For the text-containing cell, return its midpoint in (x, y) coordinate format. 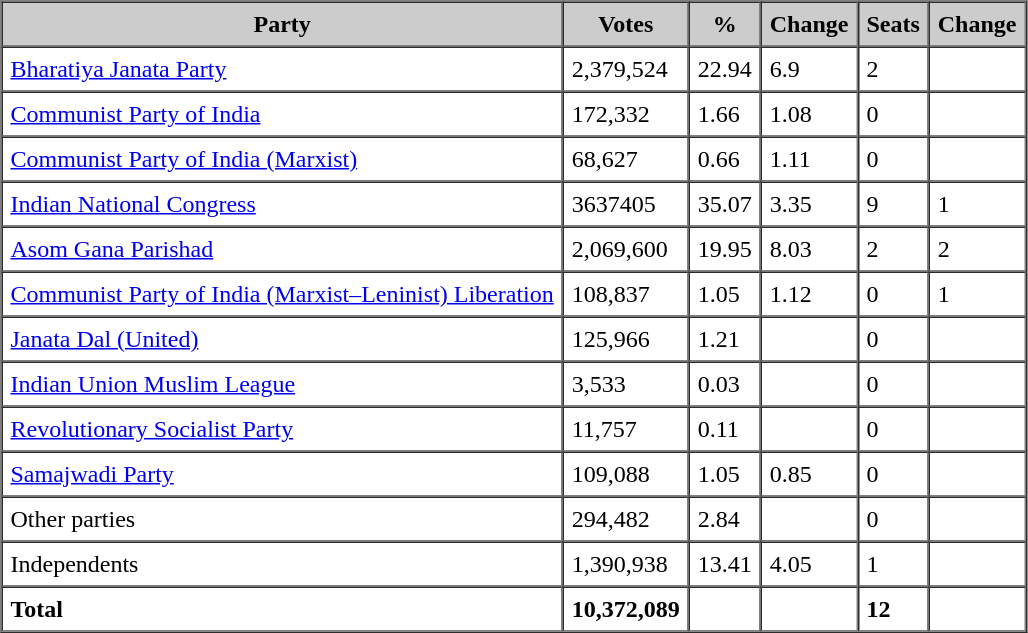
10,372,089 (626, 608)
9 (892, 204)
3.35 (810, 204)
125,966 (626, 338)
8.03 (810, 248)
172,332 (626, 114)
1.11 (810, 158)
0.11 (725, 428)
11,757 (626, 428)
Total (282, 608)
2,379,524 (626, 68)
68,627 (626, 158)
1.08 (810, 114)
Janata Dal (United) (282, 338)
Communist Party of India (282, 114)
Indian Union Muslim League (282, 384)
0.85 (810, 474)
% (725, 24)
0.66 (725, 158)
Asom Gana Parishad (282, 248)
Seats (892, 24)
Revolutionary Socialist Party (282, 428)
108,837 (626, 294)
Votes (626, 24)
1.21 (725, 338)
Independents (282, 564)
1,390,938 (626, 564)
294,482 (626, 518)
Communist Party of India (Marxist–Leninist) Liberation (282, 294)
35.07 (725, 204)
Party (282, 24)
1.12 (810, 294)
Other parties (282, 518)
2.84 (725, 518)
Samajwadi Party (282, 474)
0.03 (725, 384)
Bharatiya Janata Party (282, 68)
13.41 (725, 564)
12 (892, 608)
2,069,600 (626, 248)
3637405 (626, 204)
6.9 (810, 68)
109,088 (626, 474)
3,533 (626, 384)
Communist Party of India (Marxist) (282, 158)
19.95 (725, 248)
Indian National Congress (282, 204)
1.66 (725, 114)
22.94 (725, 68)
4.05 (810, 564)
